Output the (x, y) coordinate of the center of the cell containing the given text.  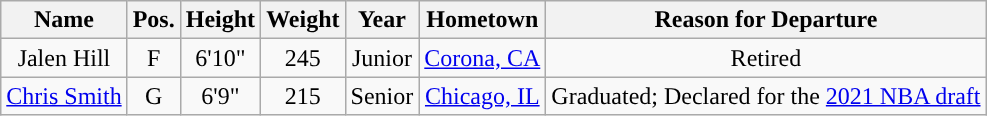
Hometown (482, 20)
6'10" (220, 58)
Senior (382, 96)
Junior (382, 58)
Chicago, IL (482, 96)
Year (382, 20)
Jalen Hill (64, 58)
Corona, CA (482, 58)
215 (303, 96)
Name (64, 20)
G (154, 96)
Retired (766, 58)
Height (220, 20)
Chris Smith (64, 96)
245 (303, 58)
Reason for Departure (766, 20)
Graduated; Declared for the 2021 NBA draft (766, 96)
Pos. (154, 20)
6'9" (220, 96)
Weight (303, 20)
F (154, 58)
